Locate the cell with the specified text and output its [x, y] center coordinate. 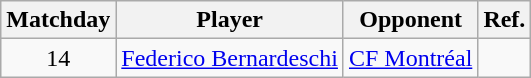
Matchday [58, 20]
Opponent [410, 20]
14 [58, 58]
CF Montréal [410, 58]
Ref. [504, 20]
Player [230, 20]
Federico Bernardeschi [230, 58]
